Scan for the cell matching the given text and deliver its [x, y] coordinate at center. 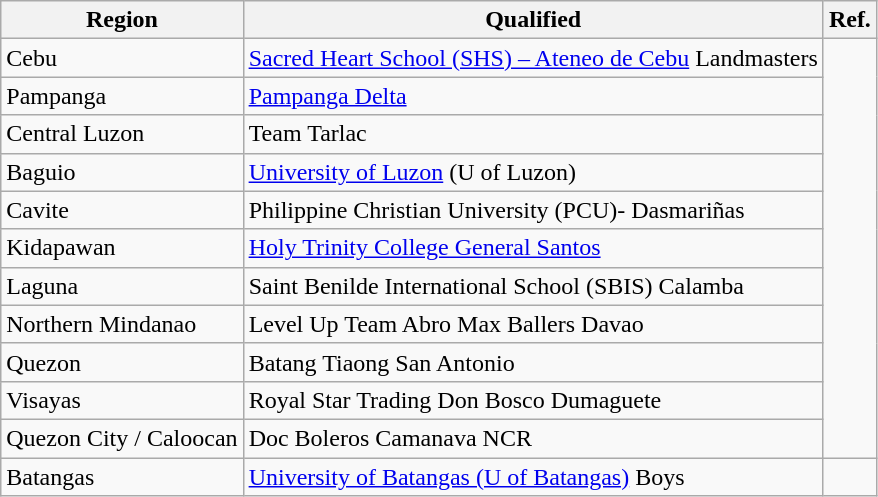
Level Up Team Abro Max Ballers Davao [533, 324]
Batangas [122, 477]
Ref. [850, 20]
Visayas [122, 400]
Cebu [122, 58]
Baguio [122, 172]
Royal Star Trading Don Bosco Dumaguete [533, 400]
Doc Boleros Camanava NCR [533, 438]
Team Tarlac [533, 134]
Qualified [533, 20]
University of Batangas (U of Batangas) Boys [533, 477]
Batang Tiaong San Antonio [533, 362]
Holy Trinity College General Santos [533, 248]
Region [122, 20]
Cavite [122, 210]
Kidapawan [122, 248]
Sacred Heart School (SHS) – Ateneo de Cebu Landmasters [533, 58]
Quezon [122, 362]
Philippine Christian University (PCU)- Dasmariñas [533, 210]
Pampanga Delta [533, 96]
Laguna [122, 286]
Central Luzon [122, 134]
University of Luzon (U of Luzon) [533, 172]
Pampanga [122, 96]
Northern Mindanao [122, 324]
Saint Benilde International School (SBIS) Calamba [533, 286]
Quezon City / Caloocan [122, 438]
